Extract the [x, y] coordinate from the center of the cell holding the provided text.  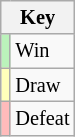
Key [38, 17]
Defeat [42, 118]
Win [42, 51]
Draw [42, 85]
